Determine the (x, y) coordinate at the center of the cell enclosing the given text.  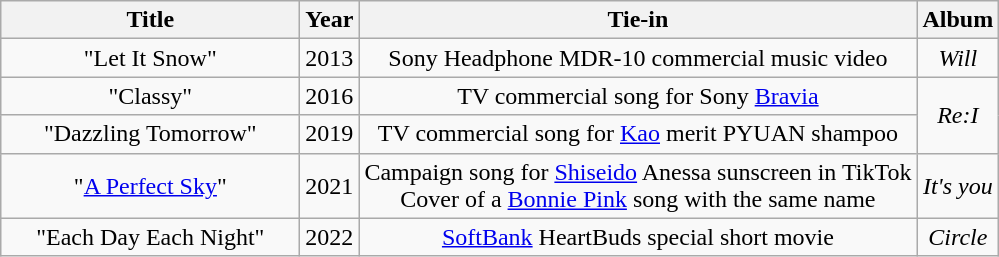
Title (150, 20)
"Classy" (150, 96)
Album (958, 20)
Tie-in (638, 20)
"Dazzling Tomorrow" (150, 134)
Campaign song for Shiseido Anessa sunscreen in TikTokCover of a Bonnie Pink song with the same name (638, 186)
2013 (330, 58)
TV commercial song for Sony Bravia (638, 96)
Sony Headphone MDR-10 commercial music video (638, 58)
2016 (330, 96)
SoftBank HeartBuds special short movie (638, 237)
Circle (958, 237)
Year (330, 20)
It's you (958, 186)
"A Perfect Sky" (150, 186)
TV commercial song for Kao merit PYUAN shampoo (638, 134)
Will (958, 58)
2022 (330, 237)
"Let It Snow" (150, 58)
2019 (330, 134)
"Each Day Each Night" (150, 237)
2021 (330, 186)
Re:I (958, 115)
